Find where the given text appears and provide that cell's center as (X, Y) coordinate. 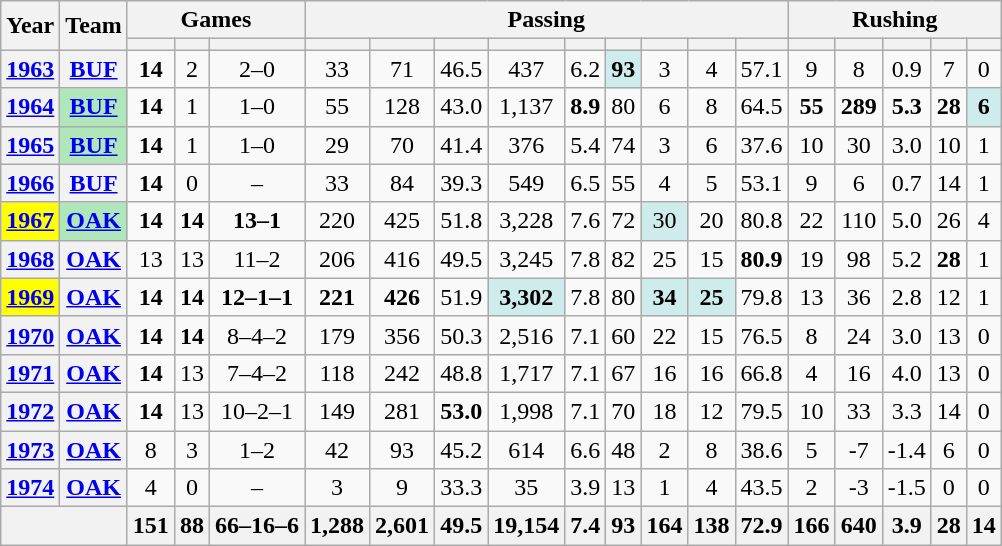
Year (30, 26)
88 (192, 526)
80.9 (762, 259)
166 (812, 526)
179 (338, 335)
19 (812, 259)
1,717 (526, 373)
79.5 (762, 411)
Team (94, 26)
128 (402, 107)
426 (402, 297)
4.0 (906, 373)
1973 (30, 449)
48.8 (462, 373)
416 (402, 259)
12–1–1 (256, 297)
34 (664, 297)
66.8 (762, 373)
1,288 (338, 526)
84 (402, 183)
26 (948, 221)
425 (402, 221)
43.0 (462, 107)
Rushing (894, 20)
-3 (858, 488)
10–2–1 (256, 411)
57.1 (762, 69)
6.6 (586, 449)
53.0 (462, 411)
1969 (30, 297)
48 (624, 449)
164 (664, 526)
5.2 (906, 259)
38.6 (762, 449)
-1.5 (906, 488)
51.9 (462, 297)
33.3 (462, 488)
2–0 (256, 69)
37.6 (762, 145)
118 (338, 373)
6.2 (586, 69)
242 (402, 373)
20 (712, 221)
36 (858, 297)
138 (712, 526)
Passing (547, 20)
640 (858, 526)
5.0 (906, 221)
151 (150, 526)
42 (338, 449)
35 (526, 488)
43.5 (762, 488)
29 (338, 145)
13–1 (256, 221)
289 (858, 107)
45.2 (462, 449)
7–4–2 (256, 373)
8–4–2 (256, 335)
1,998 (526, 411)
2,516 (526, 335)
72 (624, 221)
1967 (30, 221)
549 (526, 183)
437 (526, 69)
24 (858, 335)
220 (338, 221)
3,228 (526, 221)
66–16–6 (256, 526)
356 (402, 335)
-1.4 (906, 449)
39.3 (462, 183)
7.6 (586, 221)
60 (624, 335)
221 (338, 297)
1965 (30, 145)
7 (948, 69)
71 (402, 69)
67 (624, 373)
0.7 (906, 183)
614 (526, 449)
53.1 (762, 183)
281 (402, 411)
149 (338, 411)
110 (858, 221)
-7 (858, 449)
1972 (30, 411)
51.8 (462, 221)
Games (216, 20)
64.5 (762, 107)
1971 (30, 373)
1–2 (256, 449)
206 (338, 259)
79.8 (762, 297)
376 (526, 145)
7.4 (586, 526)
1963 (30, 69)
41.4 (462, 145)
82 (624, 259)
19,154 (526, 526)
98 (858, 259)
1966 (30, 183)
50.3 (462, 335)
76.5 (762, 335)
0.9 (906, 69)
72.9 (762, 526)
1974 (30, 488)
11–2 (256, 259)
80.8 (762, 221)
46.5 (462, 69)
74 (624, 145)
6.5 (586, 183)
1970 (30, 335)
1968 (30, 259)
1964 (30, 107)
5.3 (906, 107)
2.8 (906, 297)
1,137 (526, 107)
3,302 (526, 297)
5.4 (586, 145)
3,245 (526, 259)
2,601 (402, 526)
3.3 (906, 411)
18 (664, 411)
8.9 (586, 107)
